Return the [X, Y] coordinate for the center point of the cell that contains the specified text.  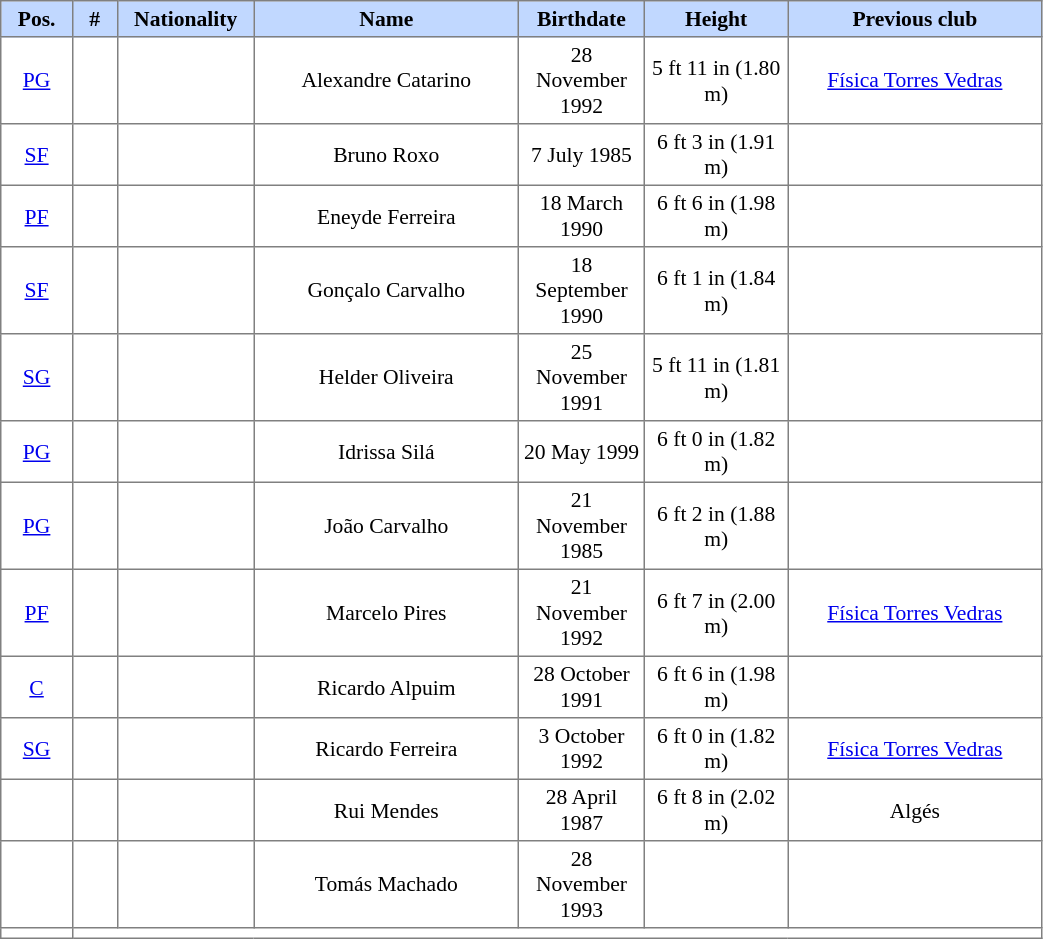
21 November 1985 [581, 526]
21 November 1992 [581, 612]
28 April 1987 [581, 810]
# [94, 19]
Ricardo Ferreira [386, 749]
Eneyde Ferreira [386, 216]
28 November 1992 [581, 80]
25 November 1991 [581, 378]
Helder Oliveira [386, 378]
João Carvalho [386, 526]
18 September 1990 [581, 290]
Marcelo Pires [386, 612]
Ricardo Alpuim [386, 687]
Bruno Roxo [386, 155]
28 October 1991 [581, 687]
Nationality [186, 19]
5 ft 11 in (1.81 m) [716, 378]
Rui Mendes [386, 810]
3 October 1992 [581, 749]
Birthdate [581, 19]
6 ft 8 in (2.02 m) [716, 810]
Tomás Machado [386, 884]
Idrissa Silá [386, 452]
20 May 1999 [581, 452]
Alexandre Catarino [386, 80]
C [37, 687]
6 ft 2 in (1.88 m) [716, 526]
Algés [915, 810]
Previous club [915, 19]
Name [386, 19]
6 ft 1 in (1.84 m) [716, 290]
Height [716, 19]
6 ft 7 in (2.00 m) [716, 612]
Gonçalo Carvalho [386, 290]
7 July 1985 [581, 155]
28 November 1993 [581, 884]
Pos. [37, 19]
6 ft 3 in (1.91 m) [716, 155]
5 ft 11 in (1.80 m) [716, 80]
18 March 1990 [581, 216]
